Locate the cell with the specified text and output its (X, Y) center coordinate. 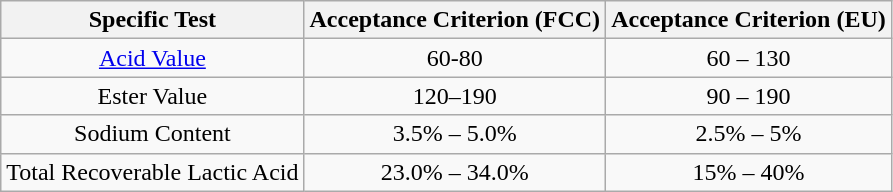
Acceptance Criterion (FCC) (455, 20)
120–190 (455, 96)
60-80 (455, 58)
90 – 190 (749, 96)
3.5% – 5.0% (455, 134)
Ester Value (152, 96)
60 – 130 (749, 58)
15% – 40% (749, 172)
Acceptance Criterion (EU) (749, 20)
Specific Test (152, 20)
Sodium Content (152, 134)
23.0% – 34.0% (455, 172)
Total Recoverable Lactic Acid (152, 172)
Acid Value (152, 58)
2.5% – 5% (749, 134)
